Identify which cell holds the provided text, then report its [x, y] central coordinate. 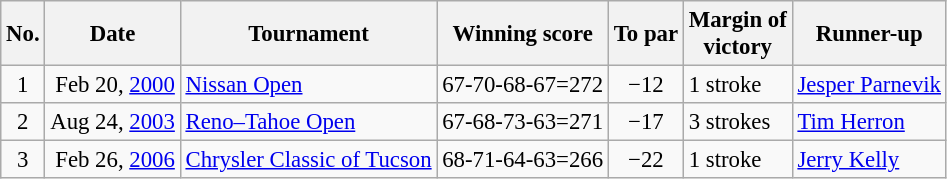
−17 [646, 122]
68-71-64-63=266 [523, 160]
3 [23, 160]
Feb 20, 2000 [112, 85]
67-70-68-67=272 [523, 85]
1 [23, 85]
−22 [646, 160]
Reno–Tahoe Open [308, 122]
Margin ofvictory [738, 34]
Tim Herron [869, 122]
Aug 24, 2003 [112, 122]
2 [23, 122]
To par [646, 34]
Winning score [523, 34]
67-68-73-63=271 [523, 122]
Chrysler Classic of Tucson [308, 160]
Tournament [308, 34]
−12 [646, 85]
Date [112, 34]
Runner-up [869, 34]
Jesper Parnevik [869, 85]
Feb 26, 2006 [112, 160]
3 strokes [738, 122]
Jerry Kelly [869, 160]
No. [23, 34]
Nissan Open [308, 85]
